Locate the cell with the specified text and output its (x, y) center coordinate. 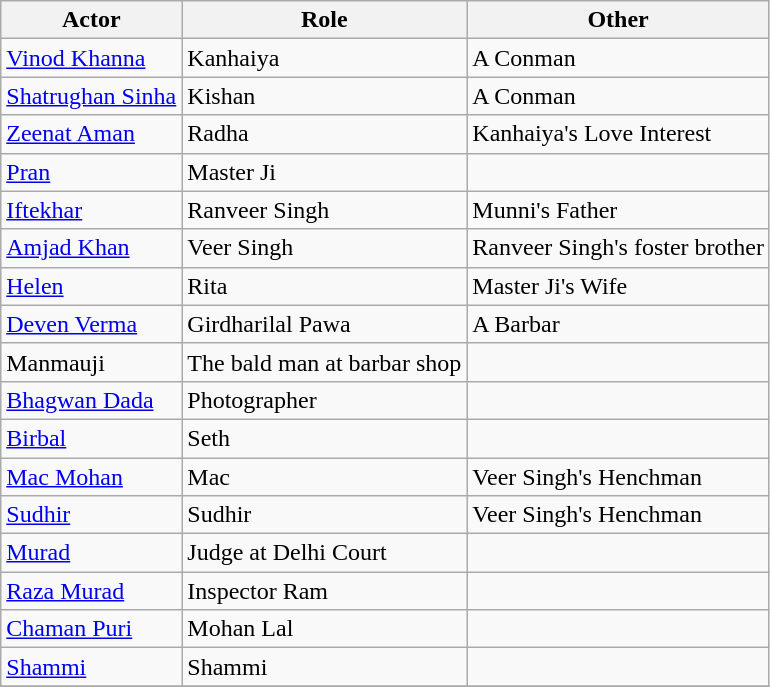
Kanhaiya (324, 58)
Mac Mohan (92, 477)
Photographer (324, 400)
Judge at Delhi Court (324, 553)
Raza Murad (92, 591)
Actor (92, 20)
Master Ji (324, 172)
A Barbar (618, 324)
Amjad Khan (92, 248)
Ranveer Singh's foster brother (618, 248)
Manmauji (92, 362)
Kishan (324, 96)
The bald man at barbar shop (324, 362)
Chaman Puri (92, 629)
Ranveer Singh (324, 210)
Munni's Father (618, 210)
Vinod Khanna (92, 58)
Mohan Lal (324, 629)
Shatrughan Sinha (92, 96)
Zeenat Aman (92, 134)
Birbal (92, 438)
Inspector Ram (324, 591)
Other (618, 20)
Rita (324, 286)
Bhagwan Dada (92, 400)
Master Ji's Wife (618, 286)
Role (324, 20)
Iftekhar (92, 210)
Radha (324, 134)
Veer Singh (324, 248)
Helen (92, 286)
Seth (324, 438)
Kanhaiya's Love Interest (618, 134)
Mac (324, 477)
Girdharilal Pawa (324, 324)
Deven Verma (92, 324)
Pran (92, 172)
Murad (92, 553)
